Identify which cell holds the provided text, then report its (x, y) central coordinate. 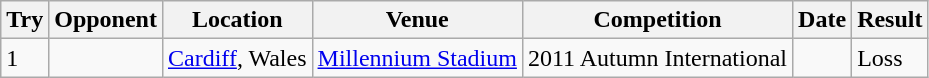
2011 Autumn International (657, 58)
Millennium Stadium (417, 58)
Venue (417, 20)
Date (822, 20)
1 (25, 58)
Try (25, 20)
Opponent (106, 20)
Location (237, 20)
Competition (657, 20)
Result (890, 20)
Loss (890, 58)
Cardiff, Wales (237, 58)
